Find where the given text appears and provide that cell's center as (x, y) coordinate. 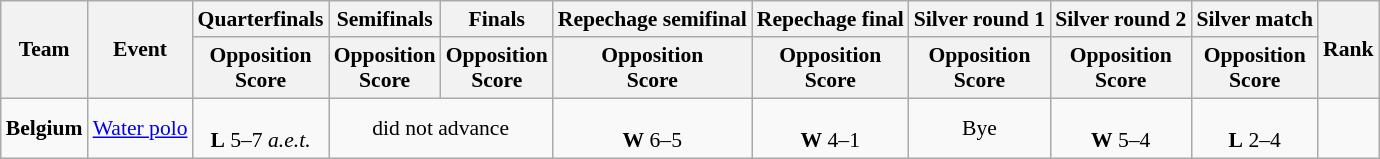
Water polo (140, 128)
Finals (497, 19)
Semifinals (385, 19)
Repechage semifinal (652, 19)
Belgium (44, 128)
W 6–5 (652, 128)
Silver round 2 (1120, 19)
L 5–7 a.e.t. (261, 128)
Quarterfinals (261, 19)
Repechage final (830, 19)
L 2–4 (1254, 128)
did not advance (441, 128)
Event (140, 50)
Silver match (1254, 19)
Silver round 1 (980, 19)
Bye (980, 128)
W 4–1 (830, 128)
Team (44, 50)
Rank (1348, 50)
W 5–4 (1120, 128)
